Provide the [x, y] coordinate of the cell's center where the given text is located.  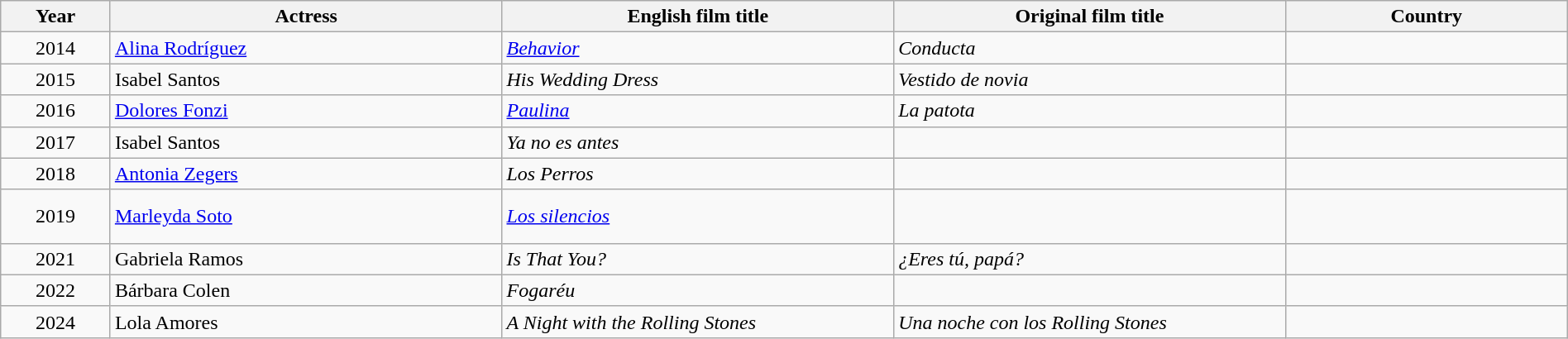
Year [56, 17]
Marleyda Soto [306, 217]
Los silencios [698, 217]
2014 [56, 48]
2021 [56, 259]
Country [1426, 17]
Behavior [698, 48]
Ya no es antes [698, 142]
Conducta [1090, 48]
2022 [56, 290]
2018 [56, 174]
La patota [1090, 111]
¿Eres tú, papá? [1090, 259]
Bárbara Colen [306, 290]
2015 [56, 79]
Gabriela Ramos [306, 259]
Vestido de novia [1090, 79]
Antonia Zegers [306, 174]
Una noche con los Rolling Stones [1090, 322]
English film title [698, 17]
Paulina [698, 111]
2024 [56, 322]
2017 [56, 142]
Actress [306, 17]
Is That You? [698, 259]
2019 [56, 217]
Alina Rodríguez [306, 48]
Dolores Fonzi [306, 111]
2016 [56, 111]
A Night with the Rolling Stones [698, 322]
Fogaréu [698, 290]
Lola Amores [306, 322]
Original film title [1090, 17]
Los Perros [698, 174]
His Wedding Dress [698, 79]
